Identify which cell holds the provided text, then report its (x, y) central coordinate. 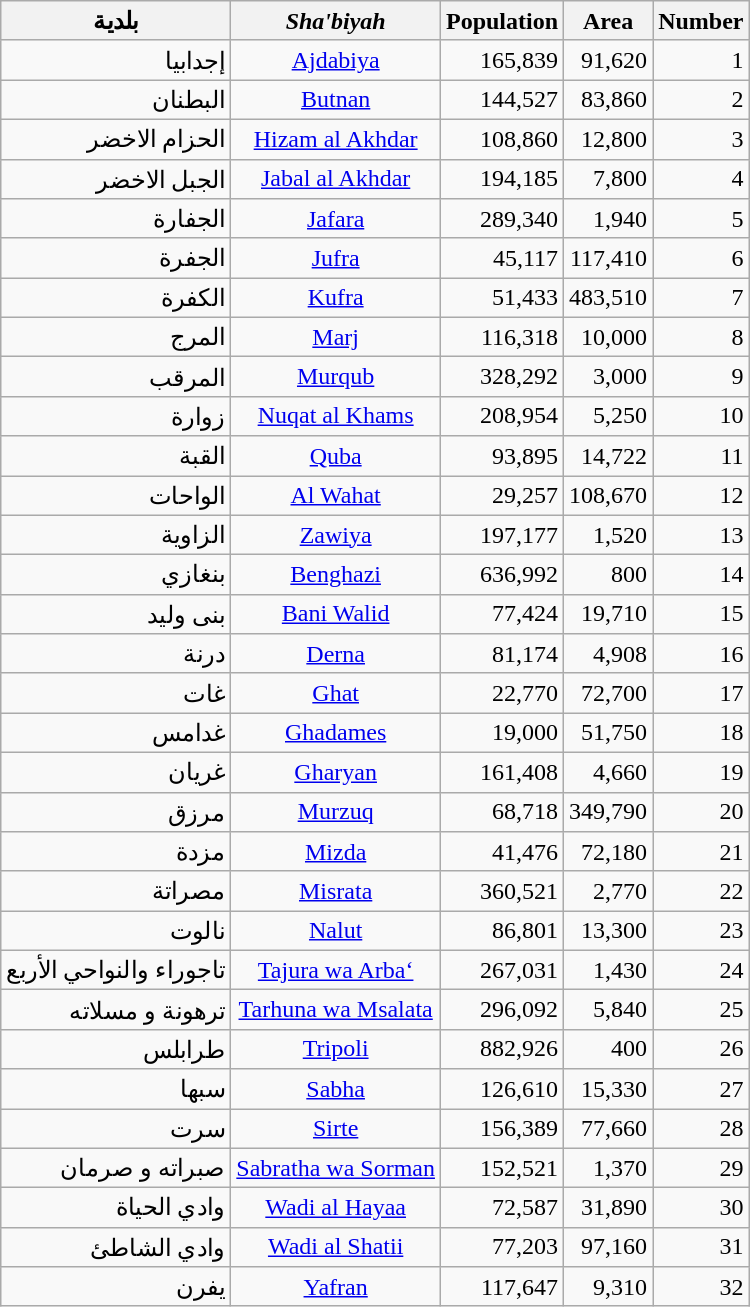
الكفرة (116, 298)
تاجوراء والنواحي الأربع (116, 970)
يفرن (116, 1287)
29,257 (502, 496)
117,410 (608, 258)
31,890 (608, 1208)
Bani Walid (336, 614)
27 (701, 1089)
4,660 (608, 772)
Misrata (336, 891)
19 (701, 772)
19,710 (608, 614)
41,476 (502, 852)
12,800 (608, 139)
21 (701, 852)
31 (701, 1247)
Tripoli (336, 1049)
Wadi al Shatii (336, 1247)
القبة (116, 456)
Jufra (336, 258)
97,160 (608, 1247)
الواحات (116, 496)
Kufra (336, 298)
Butnan (336, 100)
3 (701, 139)
المرقب (116, 377)
45,117 (502, 258)
32 (701, 1287)
72,700 (608, 693)
116,318 (502, 337)
سبها (116, 1089)
Ghadames (336, 733)
الجفارة (116, 219)
الجبل الاخضر (116, 179)
400 (608, 1049)
197,177 (502, 535)
51,433 (502, 298)
144,527 (502, 100)
بلدية (116, 21)
4 (701, 179)
77,203 (502, 1247)
289,340 (502, 219)
5 (701, 219)
24 (701, 970)
الجفرة (116, 258)
Zawiya (336, 535)
Derna (336, 654)
15 (701, 614)
المرج (116, 337)
وادي الحياة (116, 1208)
25 (701, 1010)
غات (116, 693)
سرت (116, 1128)
1,430 (608, 970)
10,000 (608, 337)
زوارة (116, 416)
Quba (336, 456)
Number (701, 21)
Sabha (336, 1089)
Al Wahat (336, 496)
68,718 (502, 812)
Ghat (336, 693)
طرابلس (116, 1049)
Murqub (336, 377)
30 (701, 1208)
ترهونة و مسلاته (116, 1010)
108,670 (608, 496)
72,587 (502, 1208)
إجدابيا (116, 60)
77,424 (502, 614)
7 (701, 298)
93,895 (502, 456)
636,992 (502, 575)
Sha'biyah (336, 21)
3,000 (608, 377)
Sabratha wa Sorman (336, 1168)
صبراته و صرمان (116, 1168)
Tajura wa Arba‘ (336, 970)
28 (701, 1128)
1,370 (608, 1168)
13,300 (608, 931)
83,860 (608, 100)
360,521 (502, 891)
26 (701, 1049)
14 (701, 575)
Nuqat al Khams (336, 416)
4,908 (608, 654)
مرزق (116, 812)
9,310 (608, 1287)
15,330 (608, 1089)
1 (701, 60)
Area (608, 21)
مزدة (116, 852)
14,722 (608, 456)
وادي الشاطئ (116, 1247)
13 (701, 535)
51,750 (608, 733)
349,790 (608, 812)
328,292 (502, 377)
126,610 (502, 1089)
غدامس (116, 733)
11 (701, 456)
Jabal al Akhdar (336, 179)
8 (701, 337)
غريان (116, 772)
22,770 (502, 693)
الحزام الاخضر (116, 139)
267,031 (502, 970)
5,250 (608, 416)
22 (701, 891)
2,770 (608, 891)
800 (608, 575)
1,520 (608, 535)
Gharyan (336, 772)
Yafran (336, 1287)
20 (701, 812)
77,660 (608, 1128)
Jafara (336, 219)
مصراتة (116, 891)
بنى وليد (116, 614)
12 (701, 496)
882,926 (502, 1049)
72,180 (608, 852)
البطنان (116, 100)
165,839 (502, 60)
208,954 (502, 416)
18 (701, 733)
10 (701, 416)
Marj (336, 337)
108,860 (502, 139)
17 (701, 693)
86,801 (502, 931)
Ajdabiya (336, 60)
156,389 (502, 1128)
2 (701, 100)
Population (502, 21)
الزاوية (116, 535)
درنة (116, 654)
Wadi al Hayaa (336, 1208)
296,092 (502, 1010)
Nalut (336, 931)
91,620 (608, 60)
بنغازي (116, 575)
1,940 (608, 219)
Hizam al Akhdar (336, 139)
7,800 (608, 179)
نالوت (116, 931)
483,510 (608, 298)
Sirte (336, 1128)
152,521 (502, 1168)
9 (701, 377)
81,174 (502, 654)
29 (701, 1168)
Murzuq (336, 812)
6 (701, 258)
117,647 (502, 1287)
23 (701, 931)
16 (701, 654)
Tarhuna wa Msalata (336, 1010)
Benghazi (336, 575)
5,840 (608, 1010)
Mizda (336, 852)
194,185 (502, 179)
161,408 (502, 772)
19,000 (502, 733)
